Extract the [x, y] coordinate from the center of the cell holding the provided text.  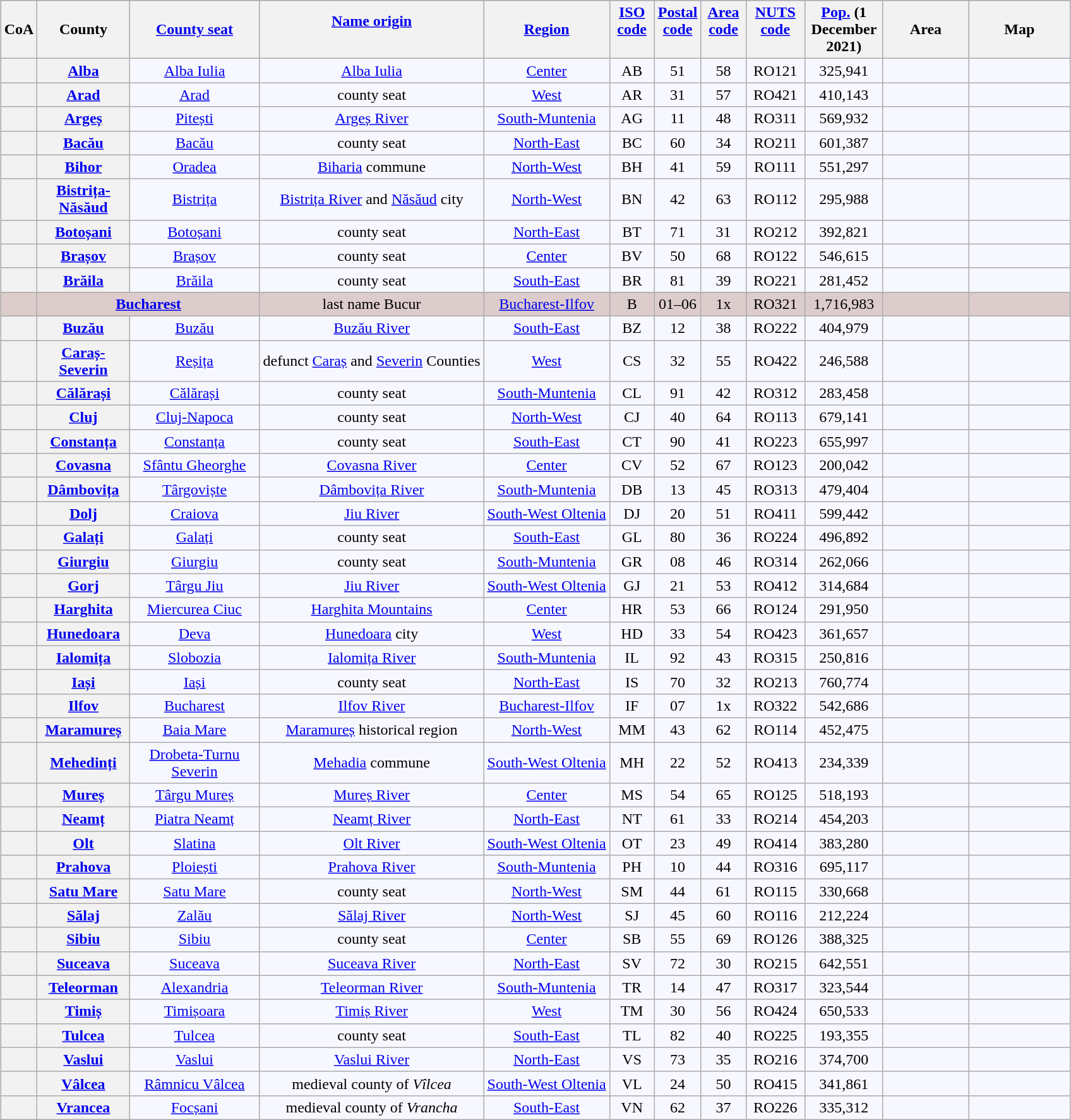
Alexandria [194, 987]
Baia Mare [194, 730]
RO317 [775, 987]
RO115 [775, 891]
RO214 [775, 819]
medieval county of Vîlcea [371, 1083]
RO122 [775, 256]
RO321 [775, 304]
RO225 [775, 1035]
58 [724, 71]
Sfântu Gheorghe [194, 466]
TM [631, 1011]
546,615 [844, 256]
80 [678, 538]
RO322 [775, 706]
Covasna River [371, 466]
Olt River [371, 843]
Sălaj [83, 915]
CV [631, 466]
Prahova River [371, 867]
RO226 [775, 1107]
Neamț River [371, 819]
404,979 [844, 328]
Covasna [83, 466]
Bistrița [194, 200]
Ilfov [83, 706]
314,684 [844, 586]
Sălaj River [371, 915]
RO224 [775, 538]
59 [724, 167]
AB [631, 71]
B [631, 304]
66 [724, 610]
BT [631, 232]
Mureș [83, 795]
37 [724, 1107]
Mehedinți [83, 762]
63 [724, 200]
last name Bucur [371, 304]
760,774 [844, 682]
Argeș [83, 119]
65 [724, 795]
Harghita [83, 610]
35 [724, 1059]
Piatra Neamț [194, 819]
Argeș River [371, 119]
RO221 [775, 280]
08 [678, 562]
Vrancea [83, 1107]
RO212 [775, 232]
RO414 [775, 843]
Focșani [194, 1107]
BH [631, 167]
Timiș River [371, 1011]
RO222 [775, 328]
RO422 [775, 360]
64 [724, 418]
AG [631, 119]
246,588 [844, 360]
323,544 [844, 987]
VN [631, 1107]
Mehadia commune [371, 762]
Târgoviște [194, 490]
Ilfov River [371, 706]
642,551 [844, 963]
RO411 [775, 514]
CS [631, 360]
200,042 [844, 466]
Maramureș historical region [371, 730]
TL [631, 1035]
Miercurea Ciuc [194, 610]
MM [631, 730]
49 [724, 843]
CT [631, 442]
Deva [194, 634]
330,668 [844, 891]
RO311 [775, 119]
AR [631, 95]
RO125 [775, 795]
601,387 [844, 143]
295,988 [844, 200]
Map [1019, 30]
Area [926, 30]
Caraș-Severin [83, 360]
Dâmbovița River [371, 490]
Slobozia [194, 658]
RO424 [775, 1011]
RO223 [775, 442]
SV [631, 963]
21 [678, 586]
RO421 [775, 95]
57 [724, 95]
Târgu Mureș [194, 795]
Dolj [83, 514]
Vaslui River [371, 1059]
RO111 [775, 167]
92 [678, 658]
RO121 [775, 71]
RO126 [775, 939]
10 [678, 867]
RO216 [775, 1059]
48 [724, 119]
Name origin [371, 30]
Pitești [194, 119]
Bistrița River and Năsăud city [371, 200]
RO313 [775, 490]
HR [631, 610]
325,941 [844, 71]
County seat [194, 30]
Ialomița [83, 658]
RO215 [775, 963]
34 [724, 143]
SM [631, 891]
281,452 [844, 280]
DJ [631, 514]
RO116 [775, 915]
Prahova [83, 867]
361,657 [844, 634]
Reșița [194, 360]
13 [678, 490]
RO423 [775, 634]
SB [631, 939]
DB [631, 490]
695,117 [844, 867]
BN [631, 200]
RO211 [775, 143]
193,355 [844, 1035]
14 [678, 987]
Biharia commune [371, 167]
BR [631, 280]
CL [631, 394]
Postal code [678, 30]
Region [547, 30]
Hunedoara [83, 634]
RO113 [775, 418]
518,193 [844, 795]
Olt [83, 843]
MS [631, 795]
OT [631, 843]
County [83, 30]
MH [631, 762]
Buzău River [371, 328]
RO316 [775, 867]
CoA [19, 30]
Târgu Jiu [194, 586]
569,932 [844, 119]
71 [678, 232]
Area code [724, 30]
383,280 [844, 843]
RO114 [775, 730]
38 [724, 328]
GJ [631, 586]
24 [678, 1083]
234,339 [844, 762]
69 [724, 939]
IS [631, 682]
496,892 [844, 538]
Râmnicu Vâlcea [194, 1083]
RO213 [775, 682]
Slatina [194, 843]
Maramureș [83, 730]
388,325 [844, 939]
RO112 [775, 200]
23 [678, 843]
335,312 [844, 1107]
12 [678, 328]
Timișoara [194, 1011]
679,141 [844, 418]
36 [724, 538]
medieval county of Vrancha [371, 1107]
Mureș River [371, 795]
RO412 [775, 586]
56 [724, 1011]
283,458 [844, 394]
RO413 [775, 762]
NUTS code [775, 30]
Suceava River [371, 963]
Alba [83, 71]
Dâmbovița [83, 490]
NT [631, 819]
542,686 [844, 706]
VL [631, 1083]
Craiova [194, 514]
RO314 [775, 562]
454,203 [844, 819]
341,861 [844, 1083]
Teleorman River [371, 987]
Gorj [83, 586]
BZ [631, 328]
Timiș [83, 1011]
01–06 [678, 304]
392,821 [844, 232]
72 [678, 963]
ISO code [631, 30]
GL [631, 538]
551,297 [844, 167]
90 [678, 442]
VS [631, 1059]
Ploiești [194, 867]
Vâlcea [83, 1083]
Harghita Mountains [371, 610]
1,716,983 [844, 304]
70 [678, 682]
HD [631, 634]
Oradea [194, 167]
81 [678, 280]
07 [678, 706]
Ialomița River [371, 658]
Hunedoara city [371, 634]
599,442 [844, 514]
CJ [631, 418]
Zalău [194, 915]
22 [678, 762]
BV [631, 256]
TR [631, 987]
PH [631, 867]
RO312 [775, 394]
Teleorman [83, 987]
410,143 [844, 95]
67 [724, 466]
11 [678, 119]
BC [631, 143]
IL [631, 658]
46 [724, 562]
Pop. (1 December 2021) [844, 30]
Drobeta-Turnu Severin [194, 762]
262,066 [844, 562]
212,224 [844, 915]
39 [724, 280]
650,533 [844, 1011]
defunct Caraș and Severin Counties [371, 360]
Cluj [83, 418]
655,997 [844, 442]
452,475 [844, 730]
Neamț [83, 819]
RO124 [775, 610]
250,816 [844, 658]
RO123 [775, 466]
RO415 [775, 1083]
Bihor [83, 167]
Cluj-Napoca [194, 418]
82 [678, 1035]
GR [631, 562]
374,700 [844, 1059]
68 [724, 256]
479,404 [844, 490]
73 [678, 1059]
91 [678, 394]
20 [678, 514]
RO315 [775, 658]
SJ [631, 915]
47 [724, 987]
Bistrița-Năsăud [83, 200]
IF [631, 706]
291,950 [844, 610]
